Find where the given text appears and provide that cell's center as [x, y] coordinate. 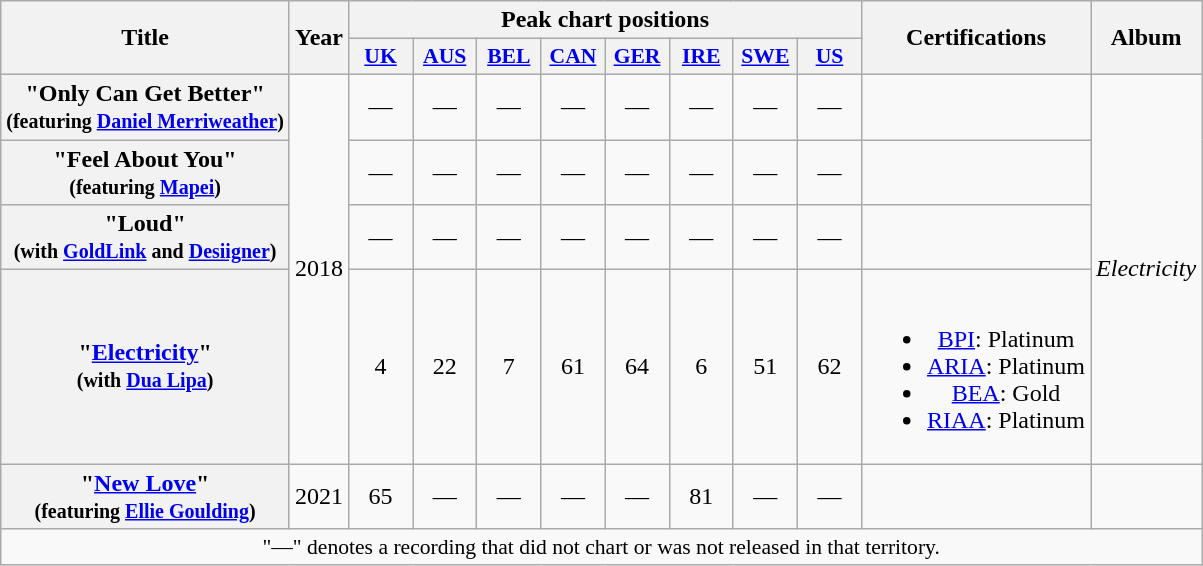
Album [1146, 38]
"—" denotes a recording that did not chart or was not released in that territory. [602, 547]
51 [765, 367]
"Feel About You"(featuring Mapei) [146, 172]
22 [445, 367]
US [829, 57]
81 [701, 496]
UK [380, 57]
2018 [318, 268]
7 [509, 367]
Electricity [1146, 268]
Year [318, 38]
62 [829, 367]
BEL [509, 57]
Certifications [976, 38]
4 [380, 367]
"Electricity"(with Dua Lipa) [146, 367]
SWE [765, 57]
Title [146, 38]
IRE [701, 57]
"Loud"(with GoldLink and Desiigner) [146, 238]
GER [637, 57]
Peak chart positions [604, 20]
CAN [573, 57]
64 [637, 367]
65 [380, 496]
BPI: PlatinumARIA: PlatinumBEA: GoldRIAA: Platinum [976, 367]
6 [701, 367]
61 [573, 367]
"Only Can Get Better"(featuring Daniel Merriweather) [146, 106]
"New Love" (featuring Ellie Goulding) [146, 496]
AUS [445, 57]
2021 [318, 496]
